Pinpoint the cell where the given text exists, returning its (X, Y) midpoint coordinate. 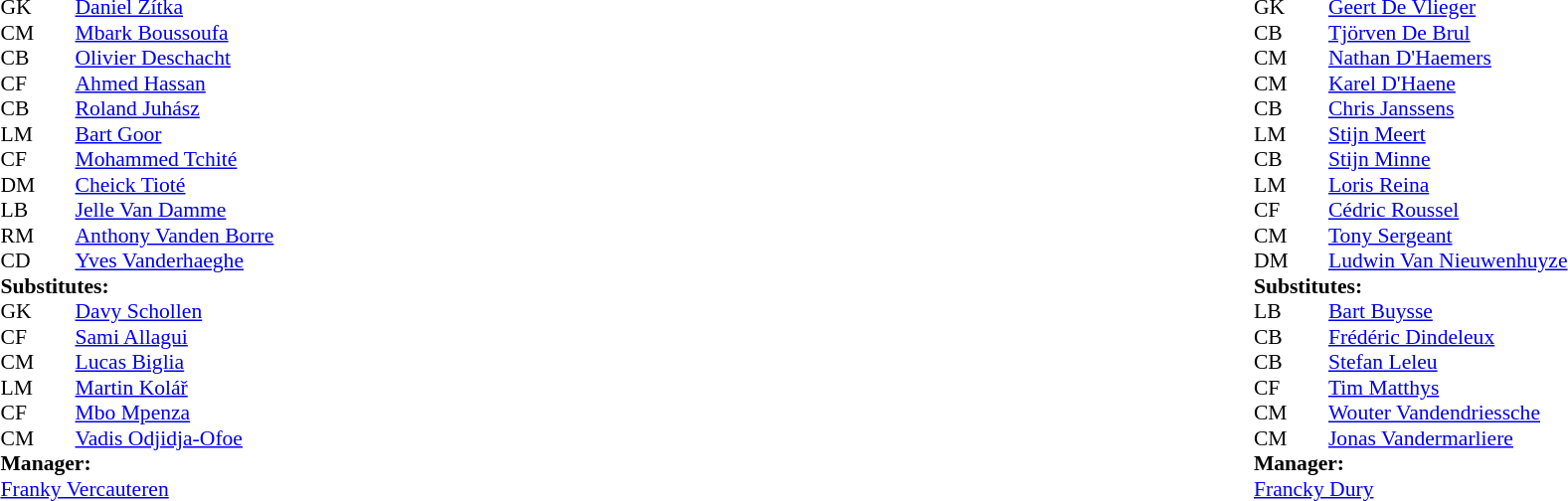
Karel D'Haene (1448, 83)
Frédéric Dindeleux (1448, 337)
Sami Allagui (175, 337)
Vadis Odjidja-Ofoe (175, 438)
Stijn Meert (1448, 134)
Cheick Tioté (175, 185)
Tony Sergeant (1448, 236)
Tim Matthys (1448, 388)
Tjörven De Brul (1448, 33)
Lucas Biglia (175, 363)
Ahmed Hassan (175, 83)
Loris Reina (1448, 185)
Chris Janssens (1448, 108)
Mbo Mpenza (175, 413)
Yves Vanderhaeghe (175, 261)
Bart Buysse (1448, 311)
Anthony Vanden Borre (175, 236)
RM (19, 236)
GK (19, 311)
Cédric Roussel (1448, 210)
CD (19, 261)
Jelle Van Damme (175, 210)
Bart Goor (175, 134)
Stefan Leleu (1448, 363)
Jonas Vandermarliere (1448, 438)
Davy Schollen (175, 311)
Roland Juhász (175, 108)
Ludwin Van Nieuwenhuyze (1448, 261)
Olivier Deschacht (175, 59)
Martin Kolář (175, 388)
Nathan D'Haemers (1448, 59)
Mohammed Tchité (175, 160)
Stijn Minne (1448, 160)
Wouter Vandendriessche (1448, 413)
Mbark Boussoufa (175, 33)
